Pinpoint the cell where the given text exists, returning its (X, Y) midpoint coordinate. 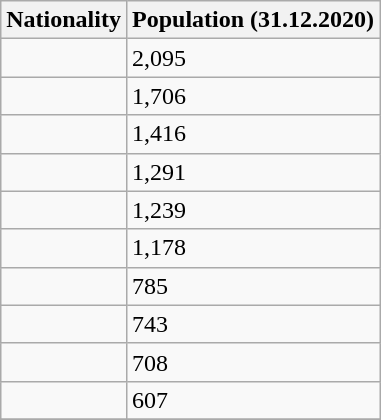
1,239 (252, 210)
Population (31.12.2020) (252, 20)
1,706 (252, 96)
2,095 (252, 58)
607 (252, 400)
Nationality (64, 20)
1,416 (252, 134)
1,291 (252, 172)
1,178 (252, 248)
708 (252, 362)
785 (252, 286)
743 (252, 324)
